Pinpoint the cell where the given text exists, returning its [X, Y] midpoint coordinate. 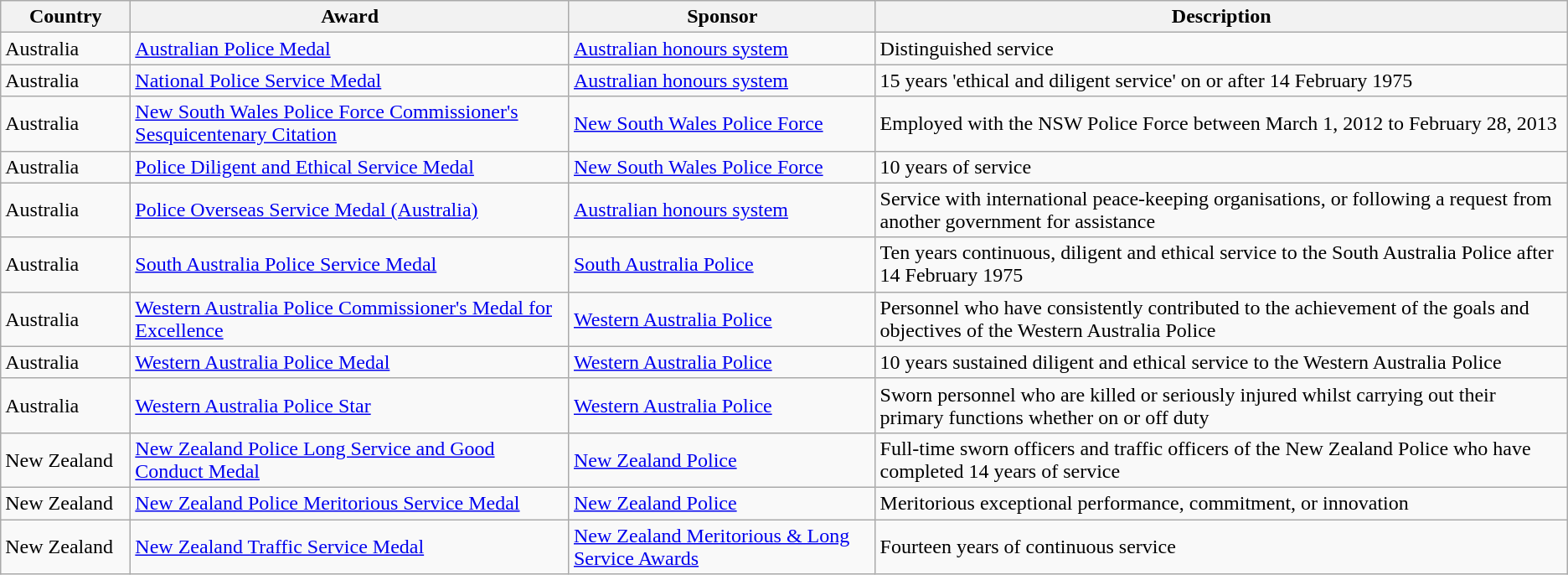
New Zealand Police Long Service and Good Conduct Medal [350, 459]
Ten years continuous, diligent and ethical service to the South Australia Police after 14 February 1975 [1221, 265]
Western Australia Police Medal [350, 362]
10 years sustained diligent and ethical service to the Western Australia Police [1221, 362]
South Australia Police Service Medal [350, 265]
New Zealand Police Meritorious Service Medal [350, 503]
Sworn personnel who are killed or seriously injured whilst carrying out their primary functions whether on or off duty [1221, 406]
10 years of service [1221, 167]
15 years 'ethical and diligent service' on or after 14 February 1975 [1221, 80]
Fourteen years of continuous service [1221, 547]
Police Overseas Service Medal (Australia) [350, 210]
Australian Police Medal [350, 49]
Meritorious exceptional performance, commitment, or innovation [1221, 503]
Police Diligent and Ethical Service Medal [350, 167]
New Zealand Traffic Service Medal [350, 547]
Western Australia Police Commissioner's Medal for Excellence [350, 319]
Award [350, 17]
New Zealand Meritorious & Long Service Awards [722, 547]
Western Australia Police Star [350, 406]
New South Wales Police Force Commissioner's Sesquicentenary Citation [350, 124]
Country [65, 17]
Employed with the NSW Police Force between March 1, 2012 to February 28, 2013 [1221, 124]
Description [1221, 17]
Sponsor [722, 17]
Service with international peace-keeping organisations, or following a request from another government for assistance [1221, 210]
Full-time sworn officers and traffic officers of the New Zealand Police who have completed 14 years of service [1221, 459]
National Police Service Medal [350, 80]
South Australia Police [722, 265]
Personnel who have consistently contributed to the achievement of the goals and objectives of the Western Australia Police [1221, 319]
Distinguished service [1221, 49]
